Provide the (x, y) coordinate of the cell's center where the given text is located.  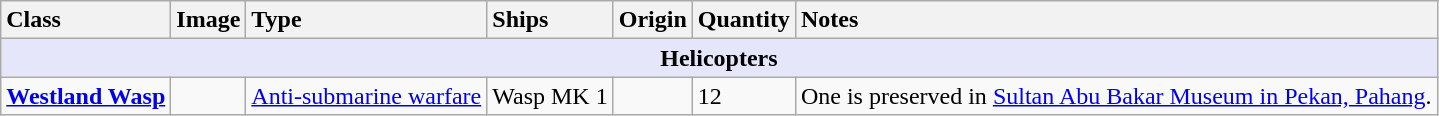
One is preserved in Sultan Abu Bakar Museum in Pekan, Pahang. (1116, 96)
Anti-submarine warfare (366, 96)
Notes (1116, 20)
Image (208, 20)
Westland Wasp (86, 96)
Type (366, 20)
Origin (652, 20)
Wasp MK 1 (550, 96)
12 (744, 96)
Helicopters (719, 58)
Ships (550, 20)
Quantity (744, 20)
Class (86, 20)
